Find where the given text appears and provide that cell's center as (X, Y) coordinate. 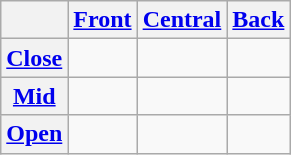
Mid (34, 96)
Front (102, 20)
Open (34, 134)
Close (34, 58)
Back (258, 20)
Central (182, 20)
